Detect which cell encompasses the target text, then output its (x, y) center coordinate. 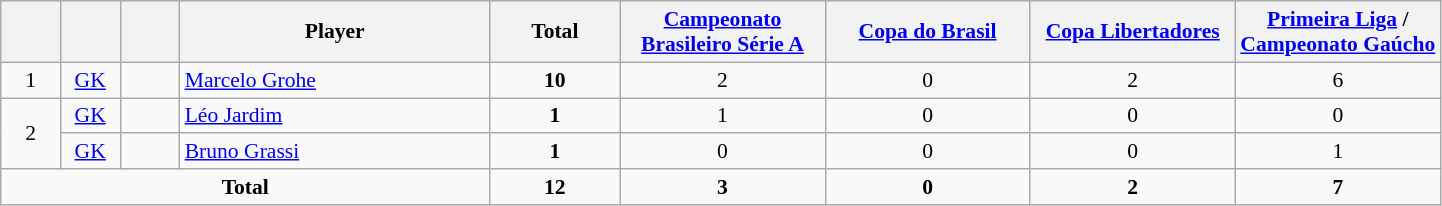
Copa Libertadores (1132, 32)
Bruno Grassi (335, 152)
Player (335, 32)
6 (1338, 80)
Marcelo Grohe (335, 80)
7 (1338, 187)
Léo Jardim (335, 116)
Copa do Brasil (928, 32)
10 (555, 80)
12 (555, 187)
Primeira Liga / Campeonato Gaúcho (1338, 32)
Campeonato Brasileiro Série A (722, 32)
3 (722, 187)
